Detect which cell encompasses the target text, then output its [X, Y] center coordinate. 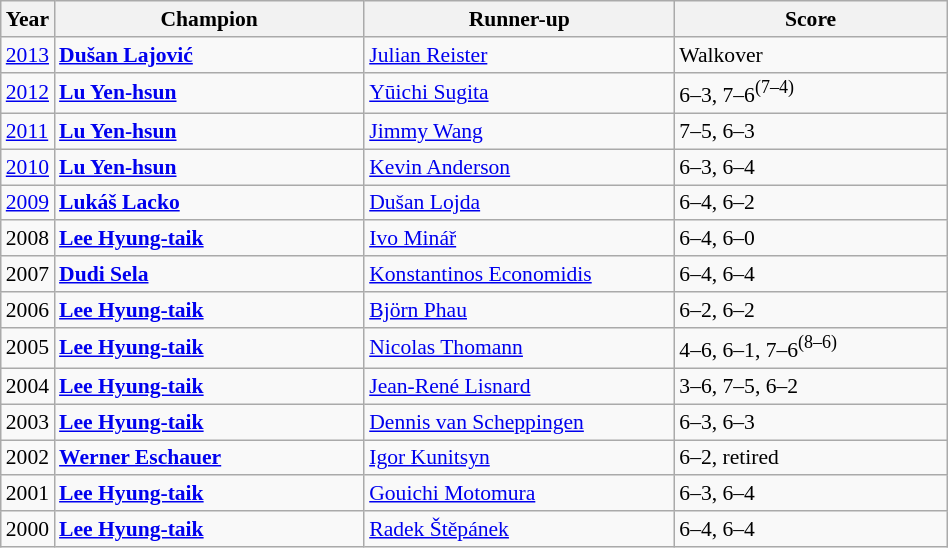
3–6, 7–5, 6–2 [810, 387]
Konstantinos Economidis [519, 274]
6–2, retired [810, 458]
Nicolas Thomann [519, 348]
2000 [28, 529]
2008 [28, 239]
2006 [28, 310]
Jimmy Wang [519, 132]
2002 [28, 458]
Yūichi Sugita [519, 92]
4–6, 6–1, 7–6(8–6) [810, 348]
6–3, 7–6(7–4) [810, 92]
2013 [28, 55]
2007 [28, 274]
Igor Kunitsyn [519, 458]
2001 [28, 494]
Score [810, 19]
Dušan Lajović [209, 55]
Gouichi Motomura [519, 494]
Jean-René Lisnard [519, 387]
Dudi Sela [209, 274]
2005 [28, 348]
Björn Phau [519, 310]
Year [28, 19]
Werner Eschauer [209, 458]
6–2, 6–2 [810, 310]
6–3, 6–3 [810, 422]
Dušan Lojda [519, 203]
Julian Reister [519, 55]
Walkover [810, 55]
Ivo Minář [519, 239]
2012 [28, 92]
2011 [28, 132]
2010 [28, 167]
Lukáš Lacko [209, 203]
6–4, 6–0 [810, 239]
6–4, 6–2 [810, 203]
Radek Štěpánek [519, 529]
2009 [28, 203]
Runner-up [519, 19]
2003 [28, 422]
2004 [28, 387]
Kevin Anderson [519, 167]
Dennis van Scheppingen [519, 422]
Champion [209, 19]
7–5, 6–3 [810, 132]
